Output the [x, y] coordinate of the center of the cell containing the given text.  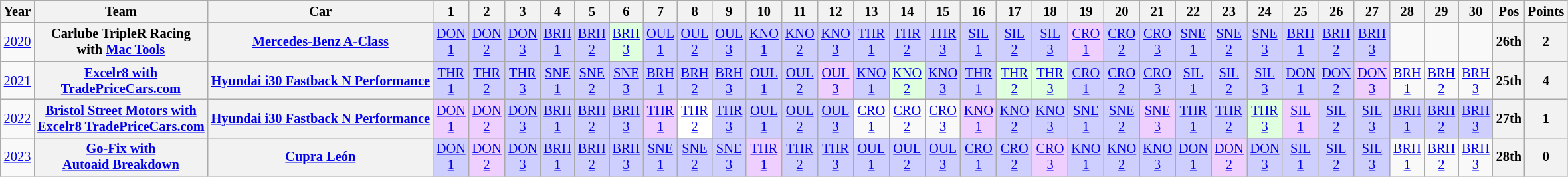
Mercedes-Benz A-Class [320, 42]
16 [979, 11]
8 [695, 11]
19 [1086, 11]
14 [907, 11]
2022 [17, 118]
0 [1546, 157]
Year [17, 11]
3 [523, 11]
Car [320, 11]
27 [1372, 11]
Team [121, 11]
Pos [1509, 11]
5 [592, 11]
27th [1509, 118]
13 [871, 11]
Go-Fix withAutoaid Breakdown [121, 157]
20 [1122, 11]
26 [1336, 11]
18 [1050, 11]
2021 [17, 81]
15 [943, 11]
17 [1015, 11]
2023 [17, 157]
Carlube TripleR Racingwith Mac Tools [121, 42]
10 [764, 11]
Points [1546, 11]
29 [1442, 11]
22 [1193, 11]
25th [1509, 81]
11 [800, 11]
28th [1509, 157]
2020 [17, 42]
28 [1407, 11]
23 [1229, 11]
12 [836, 11]
24 [1265, 11]
Bristol Street Motors withExcelr8 TradePriceCars.com [121, 118]
9 [729, 11]
30 [1476, 11]
25 [1300, 11]
26th [1509, 42]
6 [627, 11]
Excelr8 withTradePriceCars.com [121, 81]
21 [1157, 11]
7 [660, 11]
Cupra León [320, 157]
